For the text-containing cell, return its midpoint in (x, y) coordinate format. 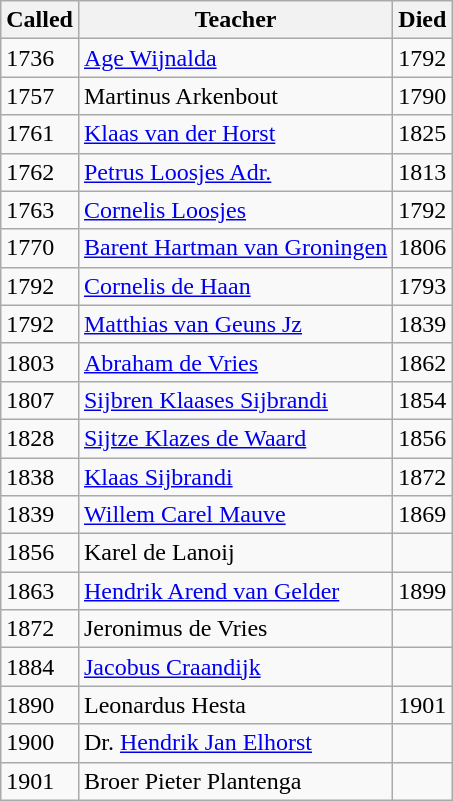
Klaas van der Horst (235, 134)
1762 (40, 172)
Sijtze Klazes de Waard (235, 438)
1862 (422, 362)
1793 (422, 286)
Jacobus Craandijk (235, 667)
1736 (40, 58)
Died (422, 20)
Barent Hartman van Groningen (235, 248)
Petrus Loosjes Adr. (235, 172)
1863 (40, 591)
1825 (422, 134)
1763 (40, 210)
Sijbren Klaases Sijbrandi (235, 400)
1869 (422, 515)
Dr. Hendrik Jan Elhorst (235, 743)
1884 (40, 667)
1807 (40, 400)
Willem Carel Mauve (235, 515)
1813 (422, 172)
1899 (422, 591)
Matthias van Geuns Jz (235, 324)
Martinus Arkenbout (235, 96)
Teacher (235, 20)
Cornelis de Haan (235, 286)
1806 (422, 248)
Hendrik Arend van Gelder (235, 591)
1900 (40, 743)
Called (40, 20)
1770 (40, 248)
Klaas Sijbrandi (235, 477)
1838 (40, 477)
Cornelis Loosjes (235, 210)
1890 (40, 705)
Karel de Lanoij (235, 553)
Broer Pieter Plantenga (235, 781)
Abraham de Vries (235, 362)
1761 (40, 134)
1790 (422, 96)
Age Wijnalda (235, 58)
1828 (40, 438)
Leonardus Hesta (235, 705)
1803 (40, 362)
Jeronimus de Vries (235, 629)
1854 (422, 400)
1757 (40, 96)
